Extract the (x, y) coordinate from the center of the cell holding the provided text.  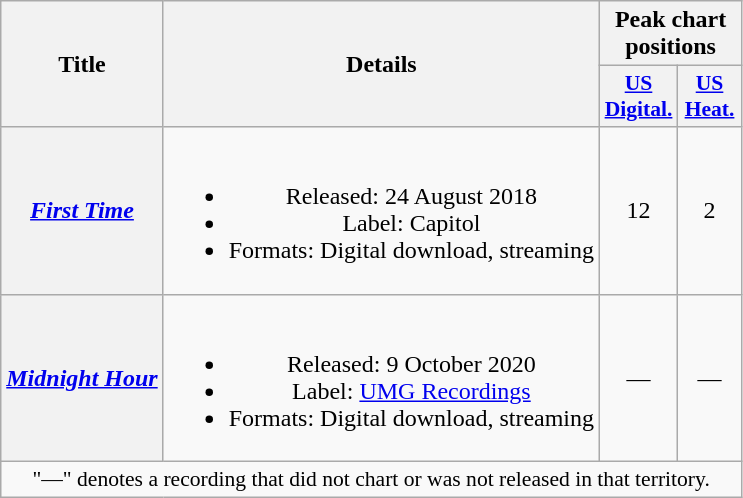
12 (639, 210)
US Digital. (639, 96)
USHeat. (709, 96)
Peak chart positions (671, 34)
Released: 24 August 2018Label: CapitolFormats: Digital download, streaming (381, 210)
"—" denotes a recording that did not chart or was not released in that territory. (372, 479)
2 (709, 210)
Title (82, 64)
Details (381, 64)
Midnight Hour (82, 378)
First Time (82, 210)
Released: 9 October 2020Label: UMG RecordingsFormats: Digital download, streaming (381, 378)
